Search for the cell housing the specified text and yield its (x, y) center coordinate. 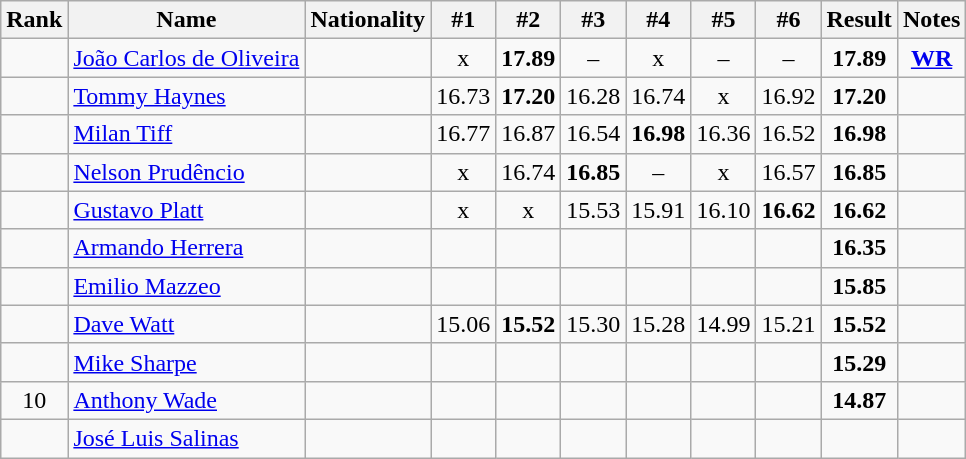
16.28 (594, 96)
#1 (464, 20)
14.99 (724, 324)
16.73 (464, 96)
#5 (724, 20)
Tommy Haynes (186, 96)
16.52 (788, 134)
Rank (34, 20)
Gustavo Platt (186, 210)
15.29 (859, 362)
15.53 (594, 210)
15.91 (658, 210)
10 (34, 400)
Emilio Mazzeo (186, 286)
15.06 (464, 324)
15.30 (594, 324)
16.54 (594, 134)
16.36 (724, 134)
Name (186, 20)
#6 (788, 20)
Notes (931, 20)
#2 (528, 20)
14.87 (859, 400)
Mike Sharpe (186, 362)
16.87 (528, 134)
16.92 (788, 96)
Anthony Wade (186, 400)
Nelson Prudêncio (186, 172)
Armando Herrera (186, 248)
15.28 (658, 324)
Dave Watt (186, 324)
#4 (658, 20)
José Luis Salinas (186, 438)
16.77 (464, 134)
15.85 (859, 286)
16.10 (724, 210)
16.35 (859, 248)
16.57 (788, 172)
Milan Tiff (186, 134)
15.21 (788, 324)
João Carlos de Oliveira (186, 58)
#3 (594, 20)
Nationality (368, 20)
Result (859, 20)
WR (931, 58)
